Return the (X, Y) coordinate for the center point of the cell that contains the specified text.  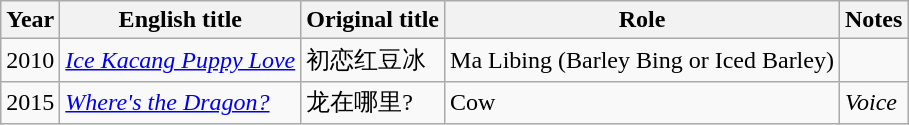
初恋红豆冰 (373, 60)
2010 (30, 60)
龙在哪里? (373, 102)
Ice Kacang Puppy Love (180, 60)
2015 (30, 102)
Year (30, 20)
Ma Libing (Barley Bing or Iced Barley) (642, 60)
English title (180, 20)
Voice (873, 102)
Notes (873, 20)
Original title (373, 20)
Where's the Dragon? (180, 102)
Role (642, 20)
Cow (642, 102)
